Detect which cell encompasses the target text, then output its [X, Y] center coordinate. 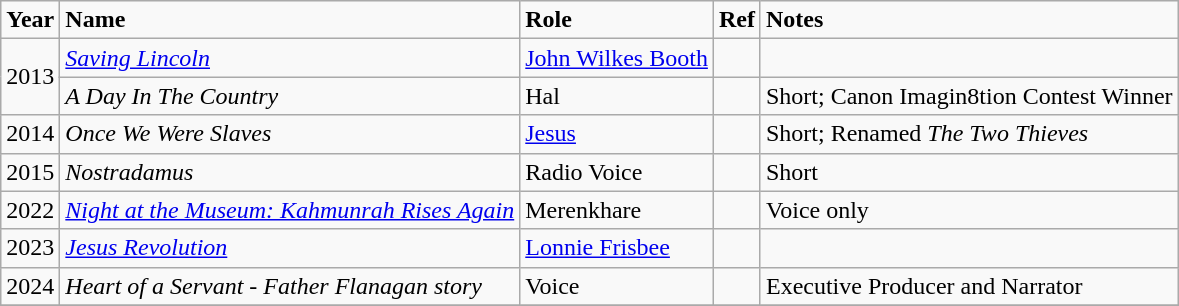
2023 [30, 248]
Nostradamus [290, 172]
Short [969, 172]
Notes [969, 20]
Name [290, 20]
Once We Were Slaves [290, 134]
2024 [30, 286]
Hal [617, 96]
Jesus Revolution [290, 248]
Merenkhare [617, 210]
Ref [736, 20]
Year [30, 20]
Radio Voice [617, 172]
Executive Producer and Narrator [969, 286]
Heart of a Servant - Father Flanagan story [290, 286]
John Wilkes Booth [617, 58]
A Day In The Country [290, 96]
Short; Renamed The Two Thieves [969, 134]
2014 [30, 134]
Lonnie Frisbee [617, 248]
2022 [30, 210]
Voice only [969, 210]
Short; Canon Imagin8tion Contest Winner [969, 96]
2013 [30, 77]
Jesus [617, 134]
2015 [30, 172]
Voice [617, 286]
Role [617, 20]
Saving Lincoln [290, 58]
Night at the Museum: Kahmunrah Rises Again [290, 210]
